Scan for the cell matching the given text and deliver its (x, y) coordinate at center. 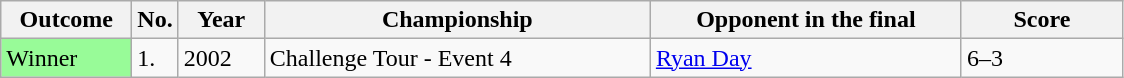
Opponent in the final (806, 20)
Year (221, 20)
2002 (221, 58)
Ryan Day (806, 58)
Outcome (66, 20)
No. (155, 20)
Challenge Tour - Event 4 (457, 58)
Winner (66, 58)
Score (1042, 20)
1. (155, 58)
Championship (457, 20)
6–3 (1042, 58)
